Return [x, y] of the center of cell containing provided text 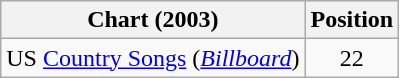
22 [352, 58]
Chart (2003) [153, 20]
US Country Songs (Billboard) [153, 58]
Position [352, 20]
